Identify which cell holds the provided text, then report its [X, Y] central coordinate. 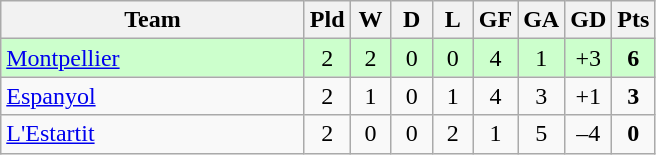
Montpellier [153, 58]
D [412, 20]
L [452, 20]
Pts [634, 20]
–4 [588, 134]
GD [588, 20]
W [370, 20]
+1 [588, 96]
GA [542, 20]
6 [634, 58]
Pld [327, 20]
+3 [588, 58]
GF [495, 20]
Team [153, 20]
5 [542, 134]
L'Estartit [153, 134]
Espanyol [153, 96]
